Search for the cell housing the specified text and yield its (x, y) center coordinate. 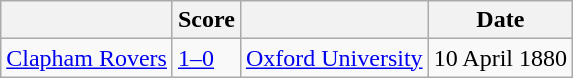
Date (500, 20)
Oxford University (334, 58)
10 April 1880 (500, 58)
1–0 (206, 58)
Score (206, 20)
Clapham Rovers (87, 58)
